For the text-containing cell, return its midpoint in [x, y] coordinate format. 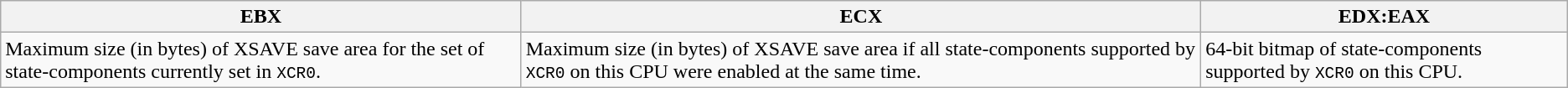
ECX [861, 17]
EDX:EAX [1385, 17]
64-bit bitmap of state-components supported by XCR0 on this CPU. [1385, 60]
Maximum size (in bytes) of XSAVE save area for the set of state-components currently set in XCR0. [261, 60]
EBX [261, 17]
Maximum size (in bytes) of XSAVE save area if all state-components supported by XCR0 on this CPU were enabled at the same time. [861, 60]
